Return the (X, Y) coordinate for the center point of the cell that contains the specified text.  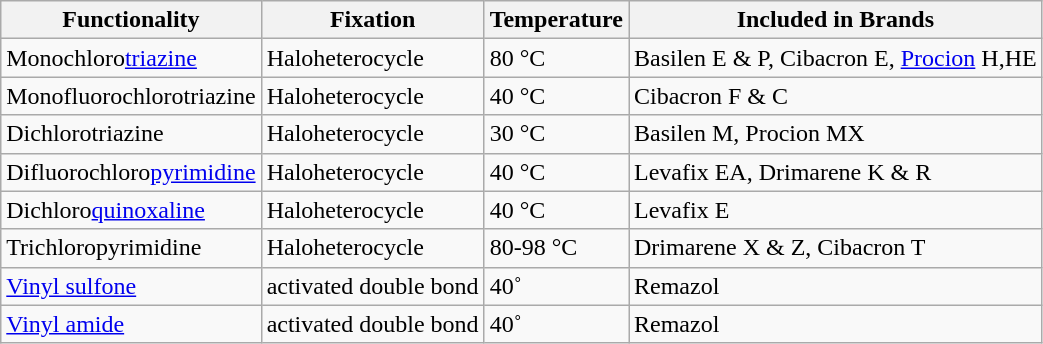
Temperature (556, 20)
Difluorochloropyrimidine (131, 172)
Levafix E (835, 210)
Fixation (372, 20)
Included in Brands (835, 20)
Drimarene X & Z, Cibacron T (835, 248)
30 °C (556, 134)
Vinyl amide (131, 324)
Trichloropyrimidine (131, 248)
Cibacron F & C (835, 96)
Dichloroquinoxaline (131, 210)
Basilen E & P, Cibacron E, Procion H,HE (835, 58)
Functionality (131, 20)
Monochlorotriazine (131, 58)
Vinyl sulfone (131, 286)
Dichlorotriazine (131, 134)
Basilen M, Procion MX (835, 134)
Monofluorochlorotriazine (131, 96)
Levafix EA, Drimarene K & R (835, 172)
80-98 °C (556, 248)
80 °C (556, 58)
